Determine the [X, Y] coordinate at the center of the cell enclosing the given text.  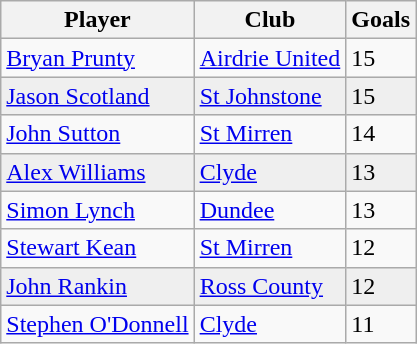
Simon Lynch [98, 210]
Club [270, 20]
14 [381, 134]
Stephen O'Donnell [98, 324]
Jason Scotland [98, 96]
Goals [381, 20]
John Rankin [98, 286]
John Sutton [98, 134]
Airdrie United [270, 58]
St Johnstone [270, 96]
Ross County [270, 286]
Stewart Kean [98, 248]
Bryan Prunty [98, 58]
11 [381, 324]
Dundee [270, 210]
Player [98, 20]
Alex Williams [98, 172]
